Extract the [X, Y] coordinate from the center of the cell holding the provided text.  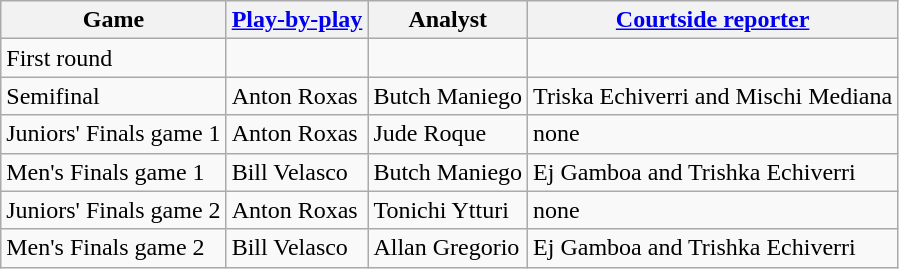
Play-by-play [297, 20]
Courtside reporter [713, 20]
Juniors' Finals game 1 [114, 134]
Men's Finals game 2 [114, 248]
Jude Roque [448, 134]
Analyst [448, 20]
Juniors' Finals game 2 [114, 210]
First round [114, 58]
Game [114, 20]
Tonichi Ytturi [448, 210]
Men's Finals game 1 [114, 172]
Triska Echiverri and Mischi Mediana [713, 96]
Semifinal [114, 96]
Allan Gregorio [448, 248]
